From the cell containing the given text, extract its center point as [x, y] coordinate. 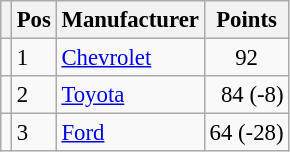
1 [34, 58]
3 [34, 133]
92 [246, 58]
Ford [130, 133]
Points [246, 20]
2 [34, 95]
Pos [34, 20]
84 (-8) [246, 95]
Chevrolet [130, 58]
Toyota [130, 95]
64 (-28) [246, 133]
Manufacturer [130, 20]
